For the text-containing cell, return its midpoint in (X, Y) coordinate format. 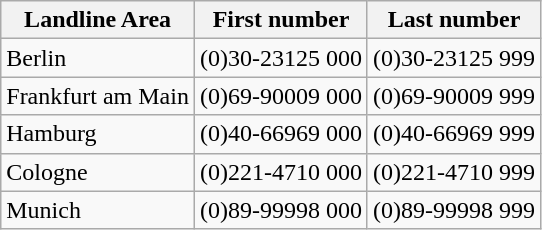
(0)30-23125 000 (280, 58)
Munich (98, 210)
(0)40-66969 999 (454, 134)
Last number (454, 20)
Hamburg (98, 134)
(0)30-23125 999 (454, 58)
Berlin (98, 58)
(0)69-90009 999 (454, 96)
(0)221-4710 999 (454, 172)
(0)89-99998 000 (280, 210)
(0)89-99998 999 (454, 210)
Landline Area (98, 20)
(0)69-90009 000 (280, 96)
First number (280, 20)
(0)221-4710 000 (280, 172)
(0)40-66969 000 (280, 134)
Frankfurt am Main (98, 96)
Cologne (98, 172)
